Return the (x, y) coordinate for the center point of the cell that contains the specified text.  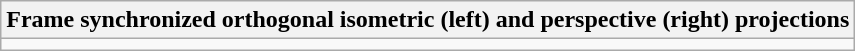
Frame synchronized orthogonal isometric (left) and perspective (right) projections (428, 20)
